Determine the (X, Y) coordinate at the center of the cell enclosing the given text.  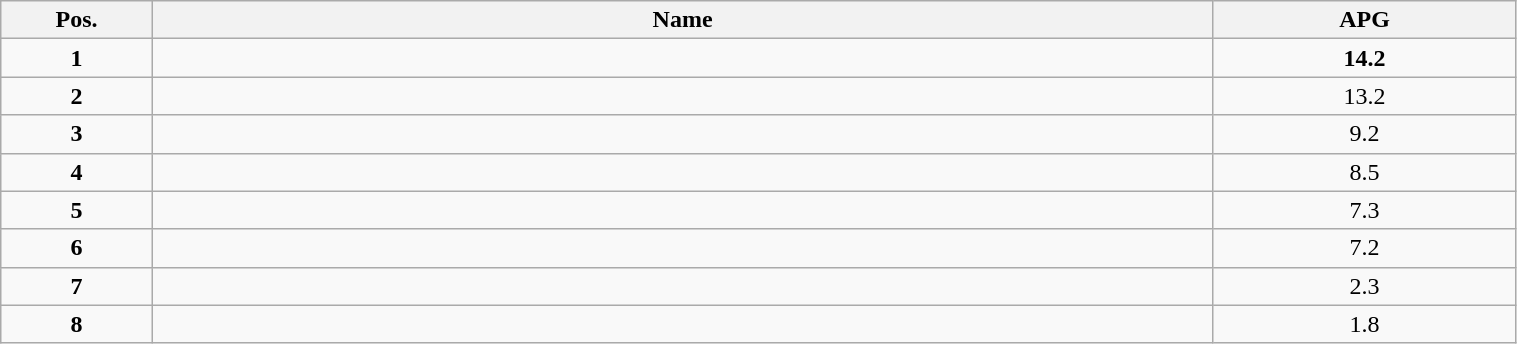
6 (77, 248)
2 (77, 96)
1.8 (1364, 324)
7.3 (1364, 210)
Pos. (77, 20)
APG (1364, 20)
14.2 (1364, 58)
3 (77, 134)
7.2 (1364, 248)
13.2 (1364, 96)
2.3 (1364, 286)
8 (77, 324)
Name (682, 20)
9.2 (1364, 134)
4 (77, 172)
8.5 (1364, 172)
5 (77, 210)
1 (77, 58)
7 (77, 286)
